Output the (X, Y) coordinate of the center of the cell containing the given text.  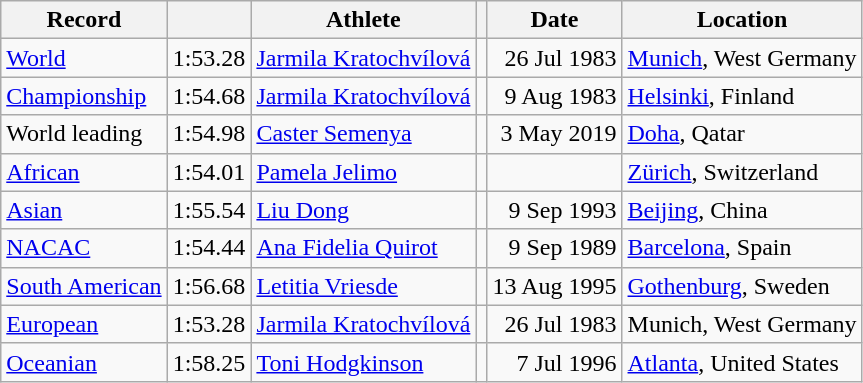
1:54.01 (209, 172)
Gothenburg, Sweden (742, 286)
1:55.54 (209, 210)
Toni Hodgkinson (364, 362)
Liu Dong (364, 210)
Date (554, 20)
Atlanta, United States (742, 362)
Ana Fidelia Quirot (364, 248)
Athlete (364, 20)
Caster Semenya (364, 134)
Barcelona, Spain (742, 248)
Asian (84, 210)
1:54.68 (209, 96)
World (84, 58)
1:54.44 (209, 248)
Doha, Qatar (742, 134)
Helsinki, Finland (742, 96)
1:56.68 (209, 286)
Beijing, China (742, 210)
Location (742, 20)
Zürich, Switzerland (742, 172)
13 Aug 1995 (554, 286)
Pamela Jelimo (364, 172)
1:58.25 (209, 362)
3 May 2019 (554, 134)
7 Jul 1996 (554, 362)
9 Sep 1989 (554, 248)
9 Sep 1993 (554, 210)
African (84, 172)
European (84, 324)
NACAC (84, 248)
9 Aug 1983 (554, 96)
Record (84, 20)
Letitia Vriesde (364, 286)
1:54.98 (209, 134)
World leading (84, 134)
Oceanian (84, 362)
Championship (84, 96)
South American (84, 286)
